Return (x, y) of the center of cell containing provided text 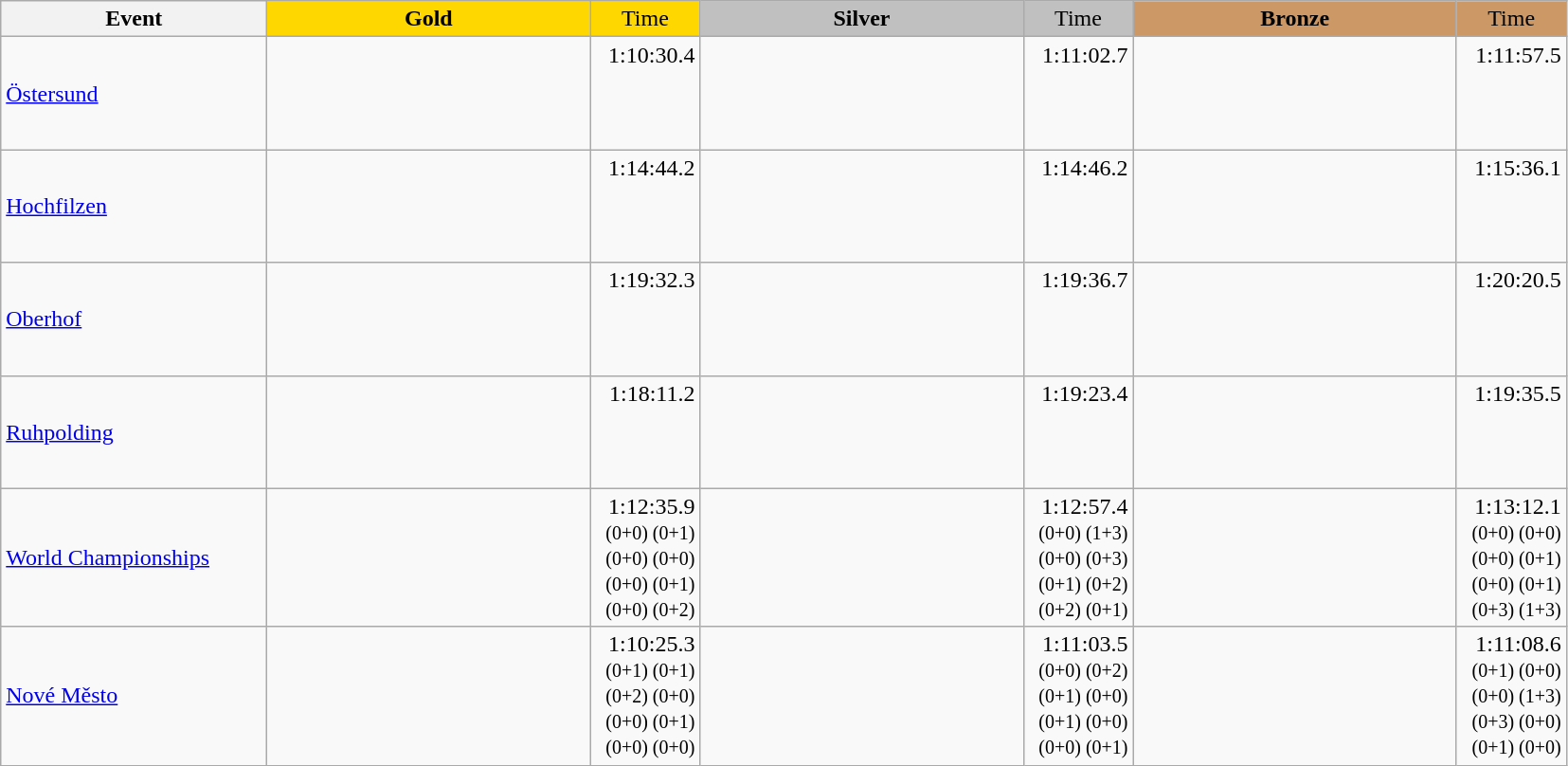
World Championships (135, 557)
1:11:02.7 (1078, 93)
Bronze (1294, 19)
1:19:36.7 (1078, 319)
1:19:32.3 (645, 319)
1:10:30.4 (645, 93)
1:12:35.9(0+0) (0+1)(0+0) (0+0)(0+0) (0+1)(0+0) (0+2) (645, 557)
1:11:03.5(0+0) (0+2)(0+1) (0+0)(0+1) (0+0)(0+0) (0+1) (1078, 696)
Event (135, 19)
Silver (862, 19)
1:10:25.3(0+1) (0+1)(0+2) (0+0)(0+0) (0+1)(0+0) (0+0) (645, 696)
Hochfilzen (135, 207)
Nové Město (135, 696)
1:11:08.6(0+1) (0+0)(0+0) (1+3)(0+3) (0+0)(0+1) (0+0) (1511, 696)
Oberhof (135, 319)
1:19:35.5 (1511, 432)
1:11:57.5 (1511, 93)
1:19:23.4 (1078, 432)
1:14:44.2 (645, 207)
Gold (428, 19)
Östersund (135, 93)
1:15:36.1 (1511, 207)
1:20:20.5 (1511, 319)
1:18:11.2 (645, 432)
Ruhpolding (135, 432)
1:12:57.4(0+0) (1+3)(0+0) (0+3)(0+1) (0+2)(0+2) (0+1) (1078, 557)
1:13:12.1(0+0) (0+0)(0+0) (0+1)(0+0) (0+1)(0+3) (1+3) (1511, 557)
1:14:46.2 (1078, 207)
